Identify which cell holds the provided text, then report its [x, y] central coordinate. 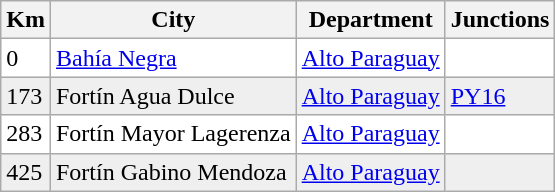
425 [26, 172]
Fortín Mayor Lagerenza [173, 134]
City [173, 20]
Fortín Agua Dulce [173, 96]
173 [26, 96]
Department [370, 20]
Fortín Gabino Mendoza [173, 172]
283 [26, 134]
Km [26, 20]
0 [26, 58]
Bahía Negra [173, 58]
Junctions [500, 20]
PY16 [500, 96]
